Determine the (X, Y) coordinate at the center of the cell enclosing the given text.  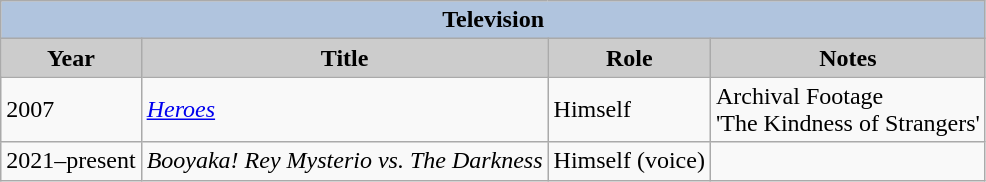
Archival Footage'The Kindness of Strangers' (848, 110)
Title (344, 58)
Heroes (344, 110)
Year (71, 58)
Notes (848, 58)
2007 (71, 110)
Television (494, 20)
2021–present (71, 161)
Himself (629, 110)
Himself (voice) (629, 161)
Booyaka! Rey Mysterio vs. The Darkness (344, 161)
Role (629, 58)
